Search for the cell housing the specified text and yield its (x, y) center coordinate. 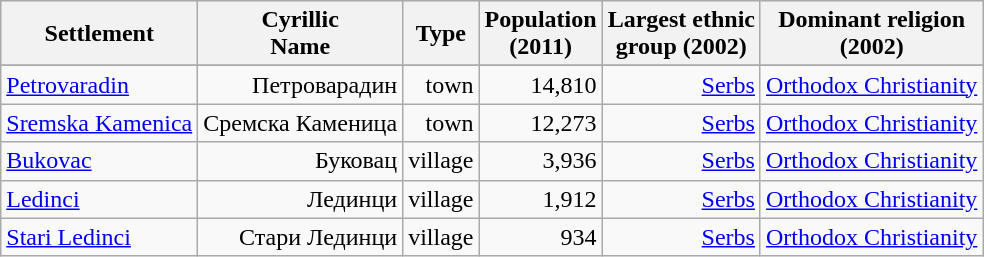
Bukovac (100, 161)
Population(2011) (540, 34)
Сремска Каменица (300, 123)
Type (441, 34)
Лединци (300, 199)
Dominant religion(2002) (871, 34)
3,936 (540, 161)
Settlement (100, 34)
Petrovaradin (100, 85)
12,273 (540, 123)
CyrillicName (300, 34)
1,912 (540, 199)
Ledinci (100, 199)
14,810 (540, 85)
Петроварадин (300, 85)
Largest ethnicgroup (2002) (681, 34)
Стари Лединци (300, 237)
Sremska Kamenica (100, 123)
Буковац (300, 161)
Stari Ledinci (100, 237)
934 (540, 237)
